Provide the (X, Y) coordinate of the cell's center where the given text is located.  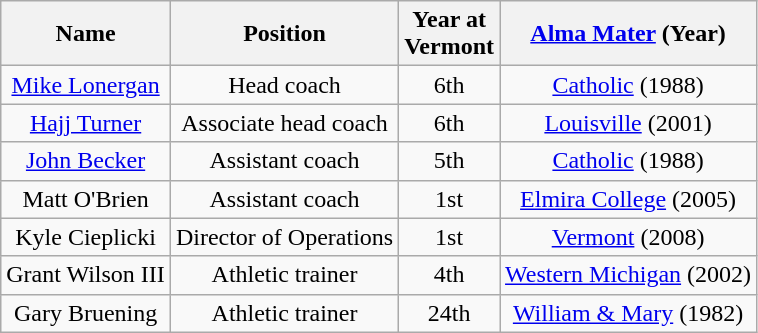
Elmira College (2005) (628, 199)
Head coach (284, 85)
Alma Mater (Year) (628, 34)
Mike Lonergan (86, 85)
Vermont (2008) (628, 237)
John Becker (86, 161)
Name (86, 34)
Year at Vermont (450, 34)
Louisville (2001) (628, 123)
4th (450, 275)
Position (284, 34)
Associate head coach (284, 123)
Kyle Cieplicki (86, 237)
Western Michigan (2002) (628, 275)
5th (450, 161)
Grant Wilson III (86, 275)
Matt O'Brien (86, 199)
24th (450, 313)
Hajj Turner (86, 123)
Director of Operations (284, 237)
William & Mary (1982) (628, 313)
Gary Bruening (86, 313)
